Pinpoint the cell where the given text exists, returning its [X, Y] midpoint coordinate. 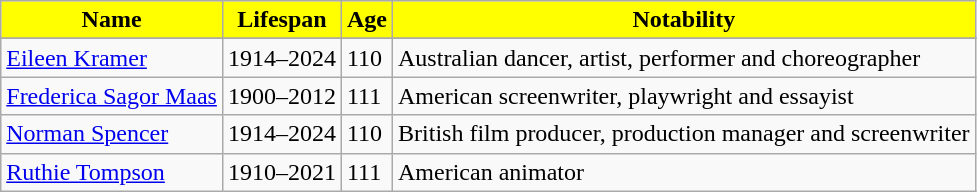
Frederica Sagor Maas [112, 96]
1910–2021 [282, 172]
Notability [684, 20]
1900–2012 [282, 96]
Age [366, 20]
American screenwriter, playwright and essayist [684, 96]
Norman Spencer [112, 134]
Australian dancer, artist, performer and choreographer [684, 58]
British film producer, production manager and screenwriter [684, 134]
Eileen Kramer [112, 58]
American animator [684, 172]
Lifespan [282, 20]
Ruthie Tompson [112, 172]
Name [112, 20]
